Provide the (X, Y) coordinate of the cell's center where the given text is located.  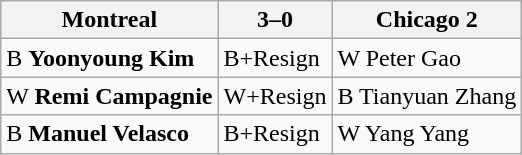
B Manuel Velasco (110, 134)
B Tianyuan Zhang (427, 96)
Chicago 2 (427, 20)
W+Resign (275, 96)
W Remi Campagnie (110, 96)
W Yang Yang (427, 134)
Montreal (110, 20)
B Yoonyoung Kim (110, 58)
3–0 (275, 20)
W Peter Gao (427, 58)
